From the cell containing the given text, extract its center point as (X, Y) coordinate. 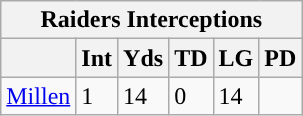
Raiders Interceptions (152, 20)
PD (280, 58)
1 (97, 96)
Int (97, 58)
Yds (144, 58)
0 (191, 96)
LG (236, 58)
TD (191, 58)
Millen (38, 96)
